Extract the (x, y) coordinate from the center of the cell holding the provided text.  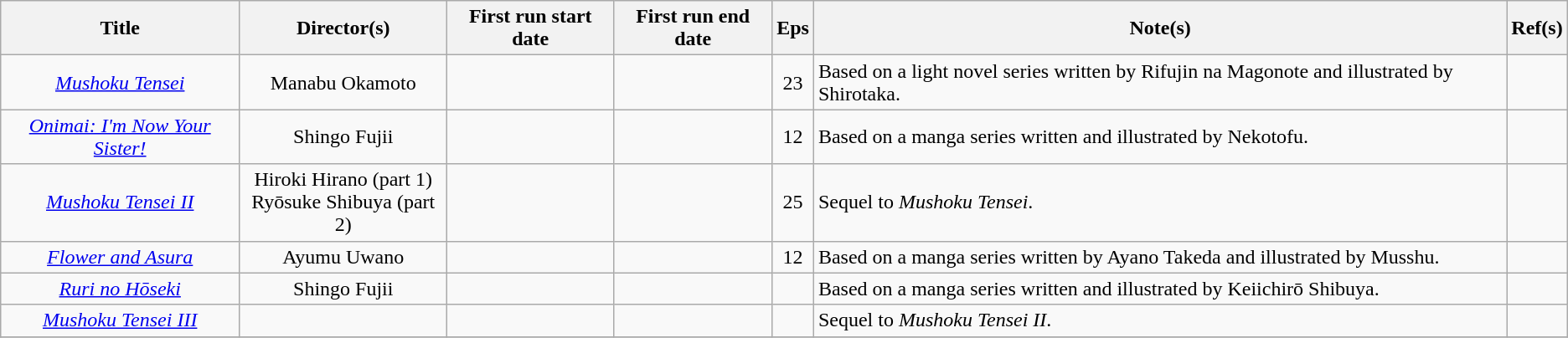
Note(s) (1159, 28)
Based on a manga series written by Ayano Takeda and illustrated by Musshu. (1159, 257)
First run end date (694, 28)
First run start date (531, 28)
Title (121, 28)
Mushoku Tensei II (121, 202)
Hiroki Hirano (part 1)Ryōsuke Shibuya (part 2) (343, 202)
Based on a manga series written and illustrated by Keiichirō Shibuya. (1159, 289)
Sequel to Mushoku Tensei II. (1159, 320)
25 (793, 202)
Based on a manga series written and illustrated by Nekotofu. (1159, 137)
Ref(s) (1537, 28)
Based on a light novel series written by Rifujin na Magonote and illustrated by Shirotaka. (1159, 82)
Director(s) (343, 28)
Ruri no Hōseki (121, 289)
Eps (793, 28)
Mushoku Tensei III (121, 320)
Mushoku Tensei (121, 82)
Onimai: I'm Now Your Sister! (121, 137)
Manabu Okamoto (343, 82)
Ayumu Uwano (343, 257)
Sequel to Mushoku Tensei. (1159, 202)
Flower and Asura (121, 257)
23 (793, 82)
